Detect which cell encompasses the target text, then output its [X, Y] center coordinate. 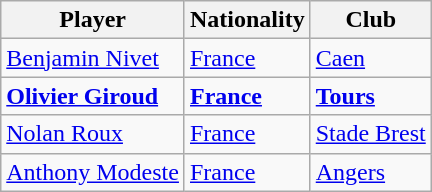
Anthony Modeste [93, 172]
Nolan Roux [93, 134]
Tours [370, 96]
Player [93, 20]
Olivier Giroud [93, 96]
Stade Brest [370, 134]
Club [370, 20]
Nationality [247, 20]
Angers [370, 172]
Benjamin Nivet [93, 58]
Caen [370, 58]
